Search for the cell housing the specified text and yield its [X, Y] center coordinate. 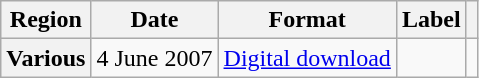
Label [431, 20]
Digital download [307, 58]
Region [46, 20]
Format [307, 20]
4 June 2007 [154, 58]
Various [46, 58]
Date [154, 20]
